Scan for the cell matching the given text and deliver its [x, y] coordinate at center. 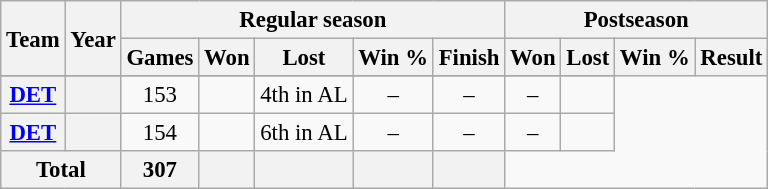
153 [160, 95]
Team [33, 38]
Finish [468, 58]
4th in AL [304, 95]
6th in AL [304, 133]
Total [61, 170]
Year [93, 38]
Postseason [636, 20]
154 [160, 133]
307 [160, 170]
Regular season [313, 20]
Games [160, 58]
Result [732, 58]
